Scan for the cell matching the given text and deliver its [x, y] coordinate at center. 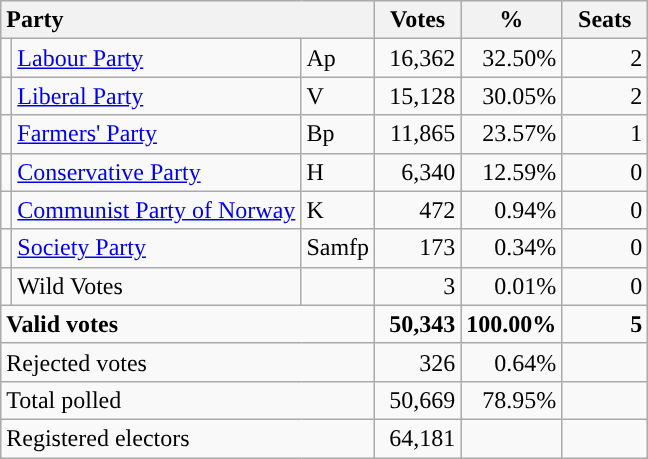
Valid votes [188, 324]
Farmers' Party [156, 134]
32.50% [512, 58]
Registered electors [188, 438]
11,865 [418, 134]
Seats [605, 20]
0.64% [512, 362]
Samfp [338, 248]
173 [418, 248]
50,343 [418, 324]
12.59% [512, 172]
0.01% [512, 286]
1 [605, 134]
Liberal Party [156, 96]
Wild Votes [156, 286]
Bp [338, 134]
16,362 [418, 58]
Conservative Party [156, 172]
Party [188, 20]
5 [605, 324]
3 [418, 286]
0.34% [512, 248]
15,128 [418, 96]
Labour Party [156, 58]
50,669 [418, 400]
Votes [418, 20]
Rejected votes [188, 362]
64,181 [418, 438]
0.94% [512, 210]
6,340 [418, 172]
326 [418, 362]
30.05% [512, 96]
K [338, 210]
% [512, 20]
472 [418, 210]
Communist Party of Norway [156, 210]
H [338, 172]
Ap [338, 58]
V [338, 96]
Society Party [156, 248]
Total polled [188, 400]
100.00% [512, 324]
78.95% [512, 400]
23.57% [512, 134]
